Find where the given text appears and provide that cell's center as [x, y] coordinate. 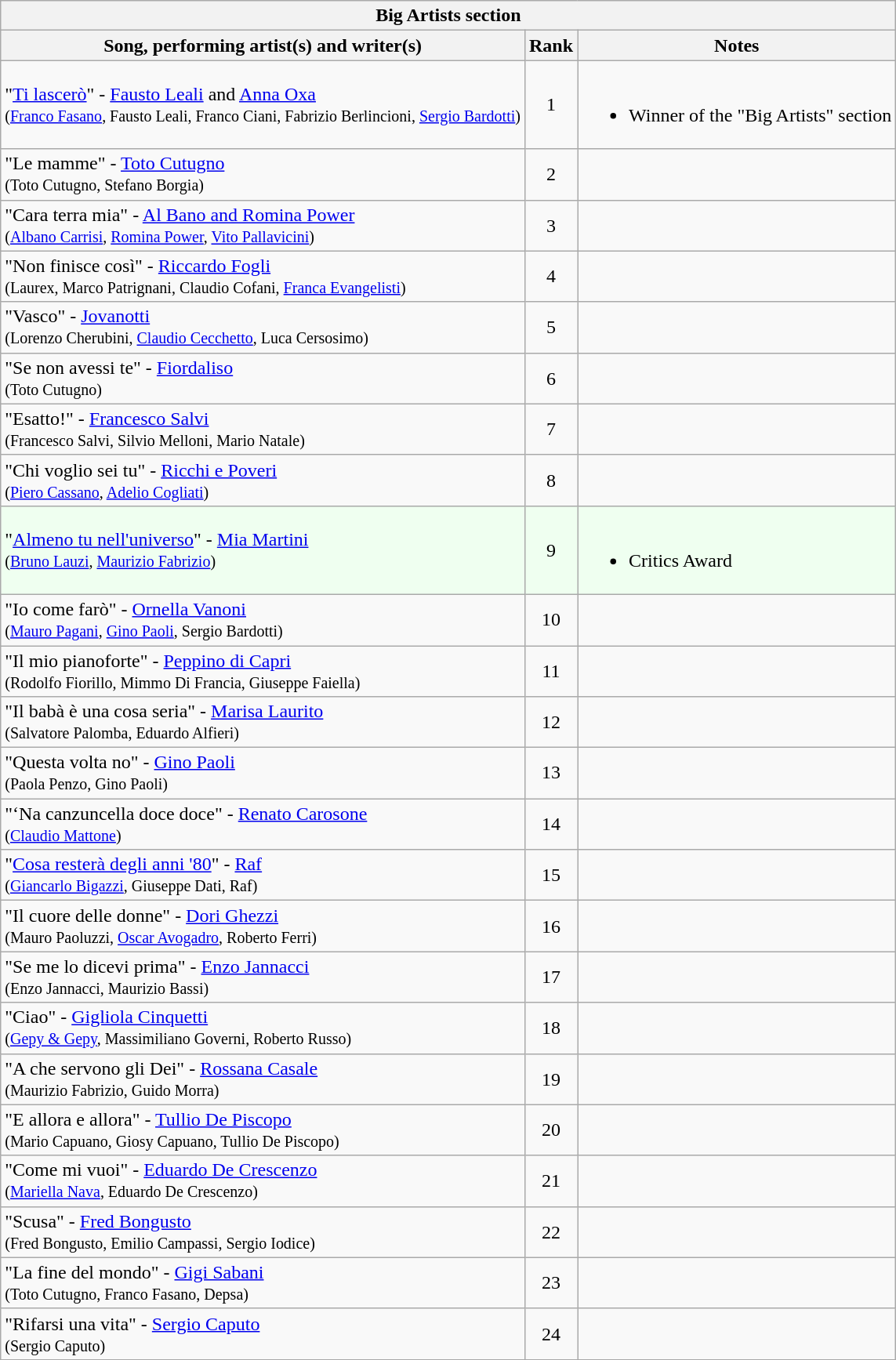
"Ti lascerò" - Fausto Leali and Anna Oxa (Franco Fasano, Fausto Leali, Franco Ciani, Fabrizio Berlincioni, Sergio Bardotti) [263, 105]
Winner of the "Big Artists" section [737, 105]
"Le mamme" - Toto Cutugno(Toto Cutugno, Stefano Borgia) [263, 174]
20 [550, 1130]
"Il cuore delle donne" - Dori Ghezzi(Mauro Paoluzzi, Oscar Avogadro, Roberto Ferri) [263, 927]
"Non finisce così" - Riccardo Fogli(Laurex, Marco Patrignani, Claudio Cofani, Franca Evangelisti) [263, 276]
"Chi voglio sei tu" - Ricchi e Poveri(Piero Cassano, Adelio Cogliati) [263, 480]
"‘Na canzuncella doce doce" - Renato Carosone(Claudio Mattone) [263, 825]
"Questa volta no" - Gino Paoli(Paola Penzo, Gino Paoli) [263, 773]
2 [550, 174]
1 [550, 105]
Song, performing artist(s) and writer(s) [263, 45]
"Ciao" - Gigliola Cinquetti(Gepy & Gepy, Massimiliano Governi, Roberto Russo) [263, 1028]
16 [550, 927]
14 [550, 825]
Notes [737, 45]
4 [550, 276]
24 [550, 1334]
10 [550, 619]
"Se non avessi te" - Fiordaliso(Toto Cutugno) [263, 378]
8 [550, 480]
Critics Award [737, 550]
"Cosa resterà degli anni '80" - Raf(Giancarlo Bigazzi, Giuseppe Dati, Raf) [263, 875]
5 [550, 328]
22 [550, 1232]
"Almeno tu nell'universo" - Mia Martini(Bruno Lauzi, Maurizio Fabrizio) [263, 550]
"La fine del mondo" - Gigi Sabani(Toto Cutugno, Franco Fasano, Depsa) [263, 1282]
"Scusa" - Fred Bongusto(Fred Bongusto, Emilio Campassi, Sergio Iodice) [263, 1232]
"Esatto!" - Francesco Salvi(Francesco Salvi, Silvio Melloni, Mario Natale) [263, 430]
"Come mi vuoi" - Eduardo De Crescenzo(Mariella Nava, Eduardo De Crescenzo) [263, 1180]
"Se me lo dicevi prima" - Enzo Jannacci(Enzo Jannacci, Maurizio Bassi) [263, 977]
"Vasco" - Jovanotti (Lorenzo Cherubini, Claudio Cecchetto, Luca Cersosimo) [263, 328]
"Il mio pianoforte" - Peppino di Capri(Rodolfo Fiorillo, Mimmo Di Francia, Giuseppe Faiella) [263, 671]
"A che servono gli Dei" - Rossana Casale(Maurizio Fabrizio, Guido Morra) [263, 1079]
"Io come farò" - Ornella Vanoni(Mauro Pagani, Gino Paoli, Sergio Bardotti) [263, 619]
7 [550, 430]
"Il babà è una cosa seria" - Marisa Laurito(Salvatore Palomba, Eduardo Alfieri) [263, 723]
"Rifarsi una vita" - Sergio Caputo(Sergio Caputo) [263, 1334]
21 [550, 1180]
6 [550, 378]
"Cara terra mia" - Al Bano and Romina Power(Albano Carrisi, Romina Power, Vito Pallavicini) [263, 226]
13 [550, 773]
11 [550, 671]
23 [550, 1282]
12 [550, 723]
18 [550, 1028]
Rank [550, 45]
"E allora e allora" - Tullio De Piscopo(Mario Capuano, Giosy Capuano, Tullio De Piscopo) [263, 1130]
15 [550, 875]
17 [550, 977]
19 [550, 1079]
3 [550, 226]
9 [550, 550]
Big Artists section [448, 16]
